Search for the cell housing the specified text and yield its (x, y) center coordinate. 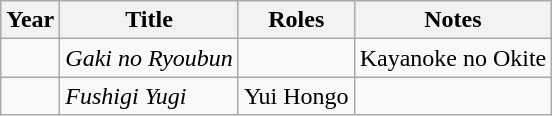
Year (30, 20)
Yui Hongo (296, 96)
Notes (453, 20)
Title (150, 20)
Roles (296, 20)
Kayanoke no Okite (453, 58)
Gaki no Ryoubun (150, 58)
Fushigi Yugi (150, 96)
